From the cell containing the given text, extract its center point as (x, y) coordinate. 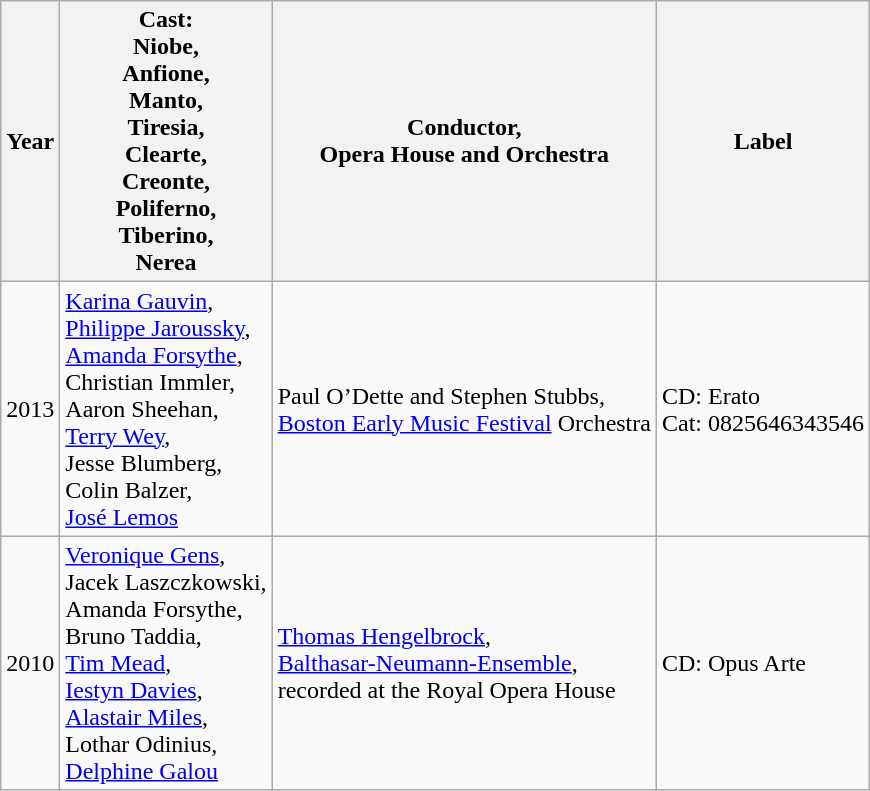
Karina Gauvin,Philippe Jaroussky,Amanda Forsythe,Christian Immler,Aaron Sheehan,Terry Wey,Jesse Blumberg,Colin Balzer,José Lemos (166, 409)
Paul O’Dette and Stephen Stubbs,Boston Early Music Festival Orchestra (464, 409)
Conductor,Opera House and Orchestra (464, 142)
Year (30, 142)
Thomas Hengelbrock,Balthasar-Neumann-Ensemble,recorded at the Royal Opera House (464, 663)
CD: Opus Arte (762, 663)
Cast:Niobe,Anfione,Manto,Tiresia,Clearte,Creonte,Poliferno,Tiberino,Nerea (166, 142)
Veronique Gens,Jacek Laszczkowski,Amanda Forsythe,Bruno Taddia,Tim Mead,Iestyn Davies,Alastair Miles,Lothar Odinius,Delphine Galou (166, 663)
2013 (30, 409)
Label (762, 142)
2010 (30, 663)
CD: EratoCat: 0825646343546 (762, 409)
